Find where the given text appears and provide that cell's center as (X, Y) coordinate. 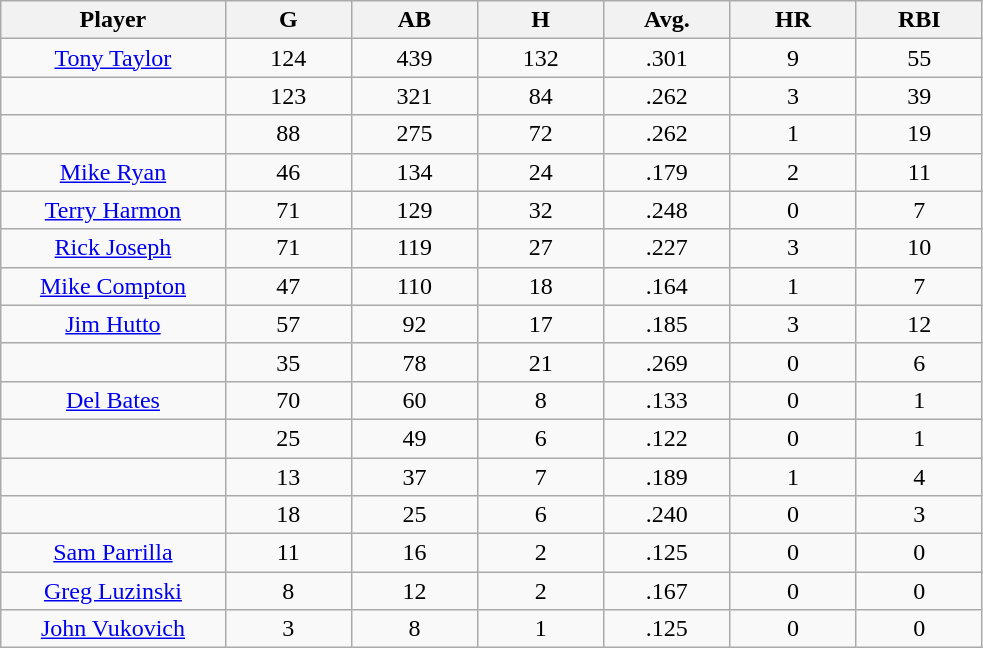
4 (919, 477)
60 (414, 400)
70 (288, 400)
55 (919, 58)
46 (288, 172)
AB (414, 20)
132 (541, 58)
123 (288, 96)
129 (414, 210)
.179 (667, 172)
.189 (667, 477)
47 (288, 286)
21 (541, 362)
17 (541, 324)
H (541, 20)
.248 (667, 210)
321 (414, 96)
Sam Parrilla (113, 553)
.227 (667, 248)
John Vukovich (113, 629)
.185 (667, 324)
Player (113, 20)
92 (414, 324)
57 (288, 324)
10 (919, 248)
72 (541, 134)
.240 (667, 515)
16 (414, 553)
Terry Harmon (113, 210)
Mike Ryan (113, 172)
RBI (919, 20)
G (288, 20)
27 (541, 248)
13 (288, 477)
32 (541, 210)
49 (414, 438)
39 (919, 96)
35 (288, 362)
Mike Compton (113, 286)
Rick Joseph (113, 248)
9 (793, 58)
134 (414, 172)
Tony Taylor (113, 58)
Greg Luzinski (113, 591)
119 (414, 248)
439 (414, 58)
110 (414, 286)
124 (288, 58)
275 (414, 134)
78 (414, 362)
.133 (667, 400)
HR (793, 20)
37 (414, 477)
24 (541, 172)
.301 (667, 58)
Jim Hutto (113, 324)
.269 (667, 362)
.167 (667, 591)
.122 (667, 438)
84 (541, 96)
88 (288, 134)
.164 (667, 286)
Del Bates (113, 400)
Avg. (667, 20)
19 (919, 134)
